Return the (X, Y) coordinate for the center point of the cell that contains the specified text.  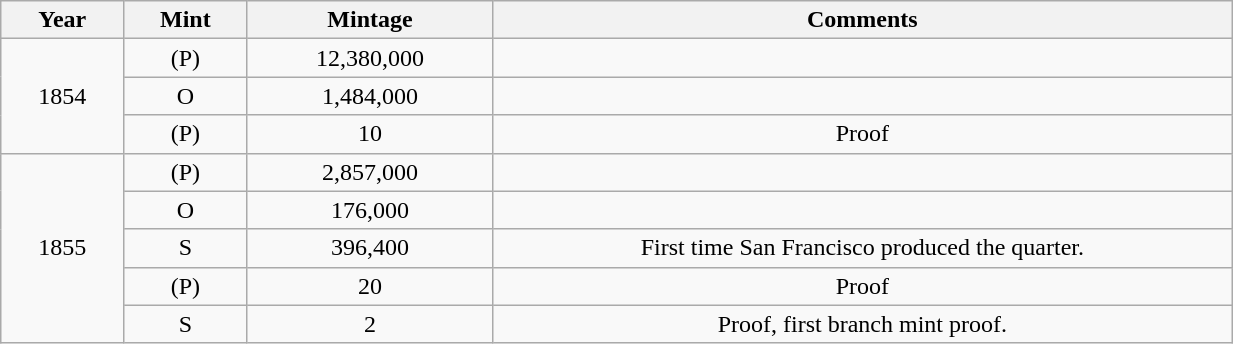
176,000 (370, 210)
2,857,000 (370, 172)
Proof, first branch mint proof. (862, 324)
12,380,000 (370, 58)
Year (62, 20)
396,400 (370, 248)
2 (370, 324)
Comments (862, 20)
1855 (62, 248)
Mintage (370, 20)
1,484,000 (370, 96)
10 (370, 134)
First time San Francisco produced the quarter. (862, 248)
20 (370, 286)
Mint (186, 20)
1854 (62, 96)
